Provide the [X, Y] coordinate of the cell's center where the given text is located.  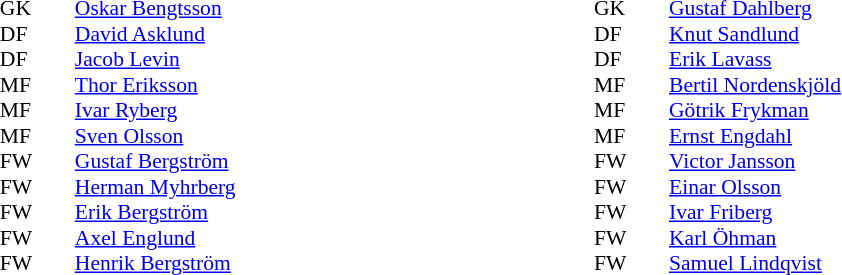
Knut Sandlund [755, 34]
Karl Öhman [755, 238]
Bertil Nordenskjöld [755, 85]
Thor Eriksson [156, 85]
Ivar Friberg [755, 213]
Gustaf Bergström [156, 161]
Erik Lavass [755, 59]
Jacob Levin [156, 59]
Ernst Engdahl [755, 136]
Axel Englund [156, 238]
Sven Olsson [156, 136]
Ivar Ryberg [156, 111]
Erik Bergström [156, 213]
Herman Myhrberg [156, 187]
Einar Olsson [755, 187]
Götrik Frykman [755, 111]
David Asklund [156, 34]
Victor Jansson [755, 161]
